Provide the (x, y) coordinate of the cell's center where the given text is located.  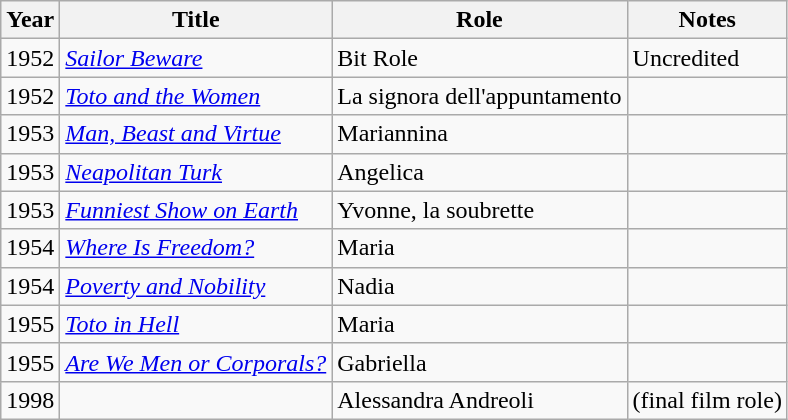
Are We Men or Corporals? (196, 362)
Year (30, 20)
Funniest Show on Earth (196, 210)
Alessandra Andreoli (480, 400)
Uncredited (707, 58)
Sailor Beware (196, 58)
Man, Beast and Virtue (196, 134)
Angelica (480, 172)
Poverty and Nobility (196, 286)
Role (480, 20)
Toto and the Women (196, 96)
Where Is Freedom? (196, 248)
Toto in Hell (196, 324)
Nadia (480, 286)
La signora dell'appuntamento (480, 96)
Bit Role (480, 58)
Yvonne, la soubrette (480, 210)
(final film role) (707, 400)
Mariannina (480, 134)
Gabriella (480, 362)
Neapolitan Turk (196, 172)
Title (196, 20)
Notes (707, 20)
1998 (30, 400)
